Determine the (x, y) coordinate at the center of the cell enclosing the given text.  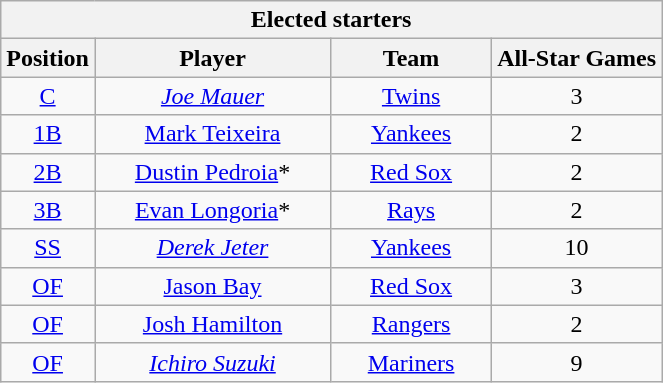
Mariners (412, 362)
Ichiro Suzuki (212, 362)
1B (48, 134)
Position (48, 58)
Derek Jeter (212, 248)
Jason Bay (212, 286)
Mark Teixeira (212, 134)
Rays (412, 210)
10 (577, 248)
Josh Hamilton (212, 324)
Evan Longoria* (212, 210)
3B (48, 210)
Joe Mauer (212, 96)
C (48, 96)
Player (212, 58)
Elected starters (332, 20)
SS (48, 248)
9 (577, 362)
All-Star Games (577, 58)
2B (48, 172)
Rangers (412, 324)
Team (412, 58)
Dustin Pedroia* (212, 172)
Twins (412, 96)
